Identify which cell holds the provided text, then report its [x, y] central coordinate. 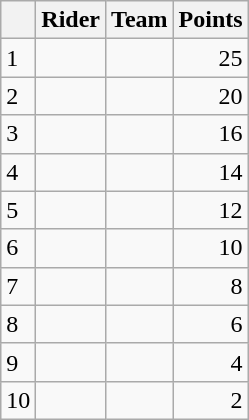
Points [210, 20]
25 [210, 58]
7 [18, 286]
20 [210, 96]
5 [18, 210]
Rider [71, 20]
12 [210, 210]
Team [140, 20]
14 [210, 172]
1 [18, 58]
3 [18, 134]
16 [210, 134]
9 [18, 362]
